Capture the cell that displays the provided text and extract its (X, Y) central coordinate. 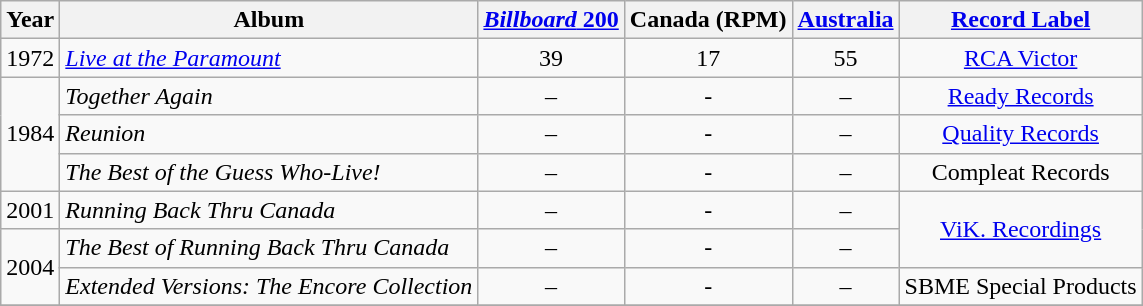
Quality Records (1020, 134)
Record Label (1020, 20)
Australia (846, 20)
RCA Victor (1020, 58)
55 (846, 58)
Reunion (269, 134)
Together Again (269, 96)
The Best of Running Back Thru Canada (269, 248)
Compleat Records (1020, 172)
1972 (30, 58)
Canada (RPM) (708, 20)
SBME Special Products (1020, 286)
1984 (30, 134)
Album (269, 20)
Billboard 200 (551, 20)
17 (708, 58)
Live at the Paramount (269, 58)
2004 (30, 267)
39 (551, 58)
Year (30, 20)
Extended Versions: The Encore Collection (269, 286)
The Best of the Guess Who-Live! (269, 172)
2001 (30, 210)
Running Back Thru Canada (269, 210)
ViK. Recordings (1020, 229)
Ready Records (1020, 96)
